Output the [X, Y] coordinate of the center of the cell containing the given text.  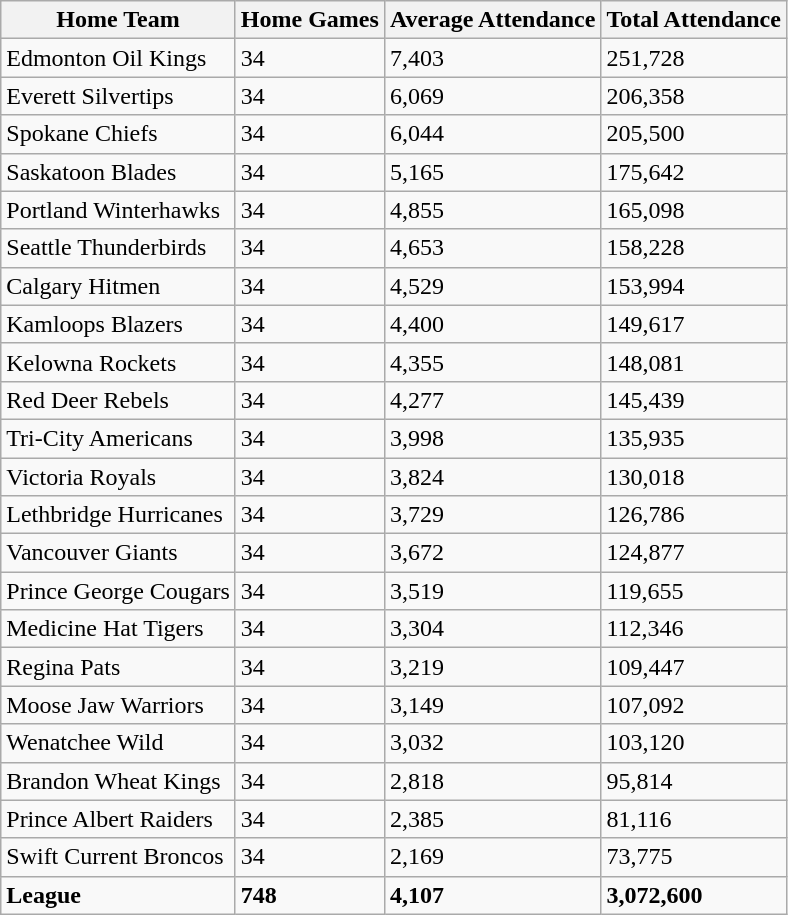
Seattle Thunderbirds [118, 248]
Home Games [310, 20]
2,385 [492, 819]
Tri-City Americans [118, 438]
148,081 [694, 362]
Regina Pats [118, 667]
158,228 [694, 248]
Moose Jaw Warriors [118, 705]
7,403 [492, 58]
4,653 [492, 248]
4,277 [492, 400]
4,355 [492, 362]
748 [310, 895]
130,018 [694, 477]
2,169 [492, 857]
112,346 [694, 629]
Vancouver Giants [118, 553]
Red Deer Rebels [118, 400]
119,655 [694, 591]
Portland Winterhawks [118, 210]
3,219 [492, 667]
6,044 [492, 134]
107,092 [694, 705]
103,120 [694, 743]
Prince George Cougars [118, 591]
Brandon Wheat Kings [118, 781]
251,728 [694, 58]
3,824 [492, 477]
Edmonton Oil Kings [118, 58]
2,818 [492, 781]
5,165 [492, 172]
Everett Silvertips [118, 96]
League [118, 895]
135,935 [694, 438]
3,729 [492, 515]
109,447 [694, 667]
149,617 [694, 324]
Kamloops Blazers [118, 324]
Swift Current Broncos [118, 857]
3,672 [492, 553]
206,358 [694, 96]
3,032 [492, 743]
Saskatoon Blades [118, 172]
165,098 [694, 210]
Home Team [118, 20]
3,519 [492, 591]
Total Attendance [694, 20]
4,529 [492, 286]
Spokane Chiefs [118, 134]
175,642 [694, 172]
6,069 [492, 96]
4,107 [492, 895]
3,304 [492, 629]
4,400 [492, 324]
153,994 [694, 286]
3,998 [492, 438]
145,439 [694, 400]
95,814 [694, 781]
Average Attendance [492, 20]
81,116 [694, 819]
Kelowna Rockets [118, 362]
126,786 [694, 515]
Prince Albert Raiders [118, 819]
205,500 [694, 134]
73,775 [694, 857]
Lethbridge Hurricanes [118, 515]
4,855 [492, 210]
Victoria Royals [118, 477]
3,072,600 [694, 895]
3,149 [492, 705]
Medicine Hat Tigers [118, 629]
Wenatchee Wild [118, 743]
Calgary Hitmen [118, 286]
124,877 [694, 553]
